For the text-containing cell, return its midpoint in (X, Y) coordinate format. 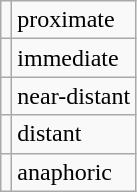
distant (74, 134)
anaphoric (74, 172)
proximate (74, 20)
near-distant (74, 96)
immediate (74, 58)
